Scan for the cell matching the given text and deliver its (x, y) coordinate at center. 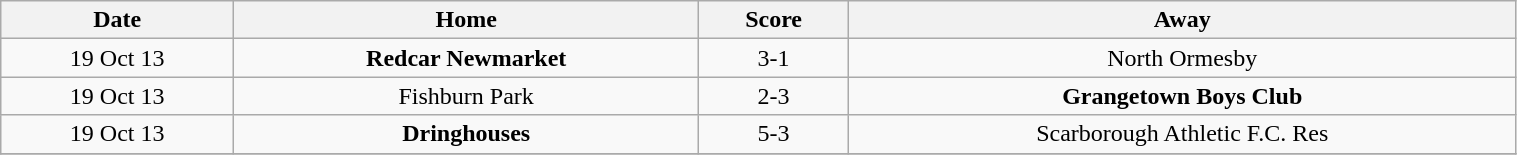
Dringhouses (466, 134)
Redcar Newmarket (466, 58)
3-1 (774, 58)
Away (1182, 20)
5-3 (774, 134)
2-3 (774, 96)
Date (118, 20)
Score (774, 20)
North Ormesby (1182, 58)
Fishburn Park (466, 96)
Scarborough Athletic F.C. Res (1182, 134)
Grangetown Boys Club (1182, 96)
Home (466, 20)
